Determine the (x, y) coordinate at the center of the cell enclosing the given text.  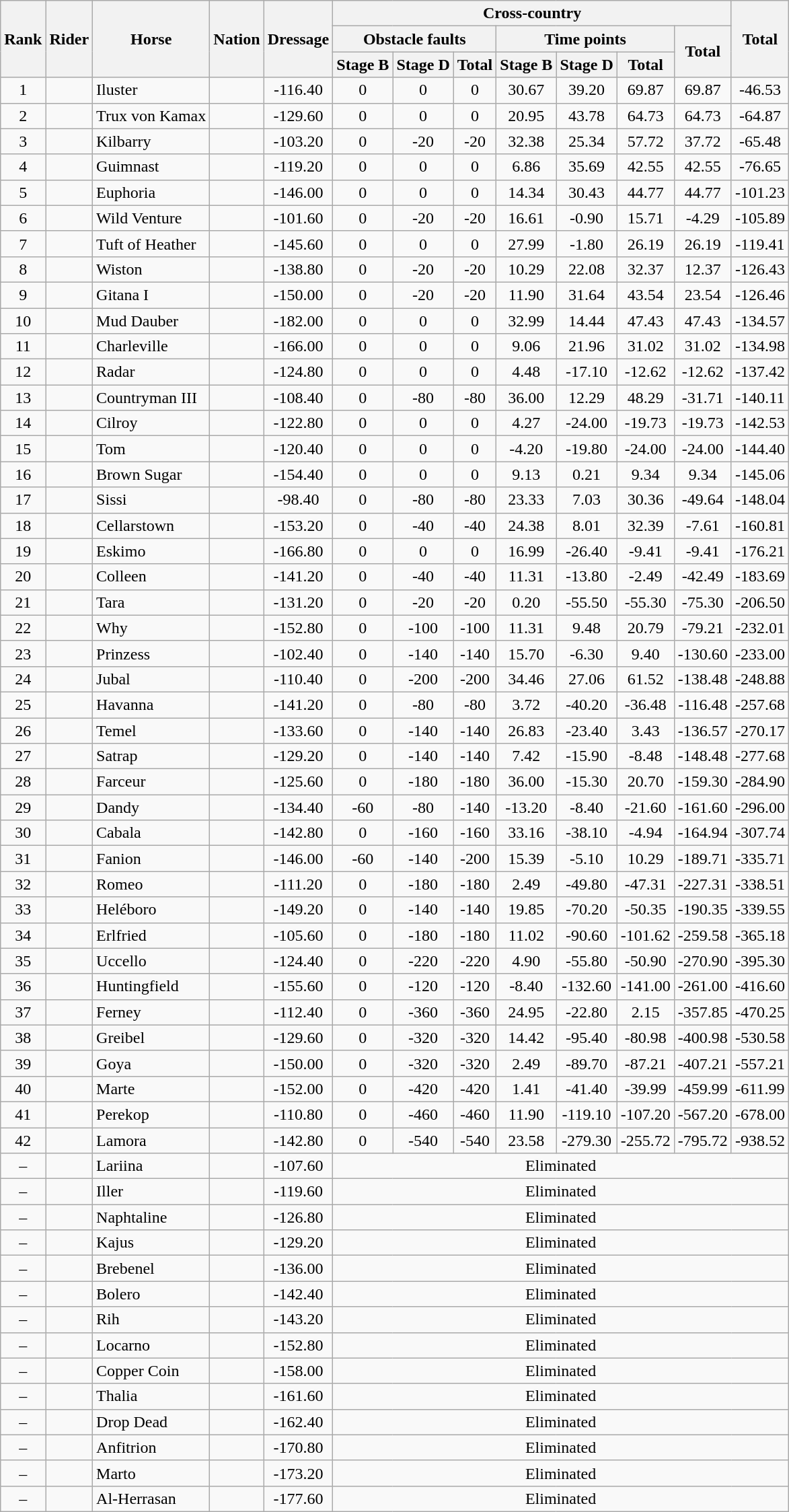
-144.40 (760, 449)
-160.81 (760, 526)
-122.80 (299, 423)
6.86 (526, 167)
14.42 (526, 1038)
Perekop (151, 1114)
7.42 (526, 756)
22 (23, 628)
Brebenel (151, 1268)
12 (23, 372)
-270.17 (760, 730)
-190.35 (702, 910)
-176.21 (760, 551)
20.95 (526, 116)
-103.20 (299, 141)
-400.98 (702, 1038)
Tuft of Heather (151, 244)
-261.00 (702, 986)
0.21 (587, 474)
-119.20 (299, 167)
-112.40 (299, 1012)
-124.40 (299, 961)
0.20 (526, 602)
Bolero (151, 1294)
-567.20 (702, 1114)
16.61 (526, 218)
-279.30 (587, 1141)
Kajus (151, 1243)
19 (23, 551)
Farceur (151, 782)
17 (23, 500)
-124.80 (299, 372)
4.90 (526, 961)
Obstacle faults (414, 39)
-257.68 (760, 705)
-119.41 (760, 244)
Colleen (151, 577)
-89.70 (587, 1063)
-102.40 (299, 653)
27.99 (526, 244)
15.39 (526, 859)
Trux von Kamax (151, 116)
-55.80 (587, 961)
-133.60 (299, 730)
-49.80 (587, 884)
Rank (23, 39)
-611.99 (760, 1089)
-50.90 (646, 961)
-148.48 (702, 756)
Anfitrion (151, 1447)
Iller (151, 1192)
-148.04 (760, 500)
-126.80 (299, 1217)
-255.72 (646, 1141)
30.67 (526, 90)
7.03 (587, 500)
6 (23, 218)
Mud Dauber (151, 321)
-4.29 (702, 218)
-120.40 (299, 449)
32.37 (646, 269)
-4.94 (646, 833)
Countryman III (151, 398)
23.58 (526, 1141)
Dressage (299, 39)
25.34 (587, 141)
Rih (151, 1320)
-307.74 (760, 833)
9.13 (526, 474)
-557.21 (760, 1063)
-119.10 (587, 1114)
28 (23, 782)
39.20 (587, 90)
-395.30 (760, 961)
-142.40 (299, 1294)
-42.49 (702, 577)
32.39 (646, 526)
-138.80 (299, 269)
15.71 (646, 218)
-277.68 (760, 756)
-407.21 (702, 1063)
-132.60 (587, 986)
-105.89 (760, 218)
Cross-country (533, 13)
-137.42 (760, 372)
-182.00 (299, 321)
-138.48 (702, 679)
41 (23, 1114)
2.15 (646, 1012)
24.95 (526, 1012)
-19.80 (587, 449)
15 (23, 449)
Gitana I (151, 295)
Satrap (151, 756)
Charleville (151, 347)
1.41 (526, 1089)
-142.53 (760, 423)
16 (23, 474)
Wiston (151, 269)
4.27 (526, 423)
-116.48 (702, 705)
7 (23, 244)
-335.71 (760, 859)
-357.85 (702, 1012)
10 (23, 321)
11.02 (526, 935)
-284.90 (760, 782)
-41.40 (587, 1089)
-189.71 (702, 859)
Tara (151, 602)
-270.90 (702, 961)
-183.69 (760, 577)
-13.20 (526, 807)
Euphoria (151, 192)
-105.60 (299, 935)
-107.20 (646, 1114)
-365.18 (760, 935)
Prinzess (151, 653)
-46.53 (760, 90)
-75.30 (702, 602)
43.78 (587, 116)
-126.43 (760, 269)
Naphtaline (151, 1217)
31.64 (587, 295)
Greibel (151, 1038)
9.48 (587, 628)
Guimnast (151, 167)
Dandy (151, 807)
23.33 (526, 500)
-101.62 (646, 935)
-90.60 (587, 935)
-4.20 (526, 449)
4.48 (526, 372)
20.70 (646, 782)
-55.50 (587, 602)
Heléboro (151, 910)
-159.30 (702, 782)
-795.72 (702, 1141)
22.08 (587, 269)
-131.20 (299, 602)
-22.80 (587, 1012)
-154.40 (299, 474)
Copper Coin (151, 1371)
42 (23, 1141)
-0.90 (587, 218)
-39.99 (646, 1089)
21.96 (587, 347)
Romeo (151, 884)
11 (23, 347)
26 (23, 730)
19.85 (526, 910)
3.43 (646, 730)
-36.48 (646, 705)
-119.60 (299, 1192)
-13.80 (587, 577)
48.29 (646, 398)
-338.51 (760, 884)
-232.01 (760, 628)
-40.20 (587, 705)
-98.40 (299, 500)
Thalia (151, 1396)
-55.30 (646, 602)
-50.35 (646, 910)
14 (23, 423)
Marto (151, 1473)
24 (23, 679)
-145.60 (299, 244)
26.83 (526, 730)
-1.80 (587, 244)
-101.23 (760, 192)
12.29 (587, 398)
-110.80 (299, 1114)
Wild Venture (151, 218)
27 (23, 756)
-15.90 (587, 756)
3.72 (526, 705)
39 (23, 1063)
9.40 (646, 653)
4 (23, 167)
-339.55 (760, 910)
-2.49 (646, 577)
-31.71 (702, 398)
-23.40 (587, 730)
-206.50 (760, 602)
Rider (69, 39)
37 (23, 1012)
-47.31 (646, 884)
34.46 (526, 679)
-248.88 (760, 679)
Temel (151, 730)
-134.40 (299, 807)
Jubal (151, 679)
32.99 (526, 321)
-143.20 (299, 1320)
Drop Dead (151, 1422)
9.06 (526, 347)
20 (23, 577)
-21.60 (646, 807)
Iluster (151, 90)
-259.58 (702, 935)
-110.40 (299, 679)
Radar (151, 372)
Locarno (151, 1345)
Marte (151, 1089)
-134.98 (760, 347)
18 (23, 526)
40 (23, 1089)
23 (23, 653)
5 (23, 192)
21 (23, 602)
-158.00 (299, 1371)
33 (23, 910)
12.37 (702, 269)
30 (23, 833)
-140.11 (760, 398)
-111.20 (299, 884)
-162.40 (299, 1422)
Fanion (151, 859)
-125.60 (299, 782)
30.43 (587, 192)
Erlfried (151, 935)
-152.00 (299, 1089)
-145.06 (760, 474)
Huntingfield (151, 986)
Nation (237, 39)
8.01 (587, 526)
-79.21 (702, 628)
-64.87 (760, 116)
-5.10 (587, 859)
35 (23, 961)
-6.30 (587, 653)
Kilbarry (151, 141)
-136.00 (299, 1268)
-149.20 (299, 910)
Al-Herrasan (151, 1499)
31 (23, 859)
Sissi (151, 500)
Tom (151, 449)
20.79 (646, 628)
-26.40 (587, 551)
-108.40 (299, 398)
-170.80 (299, 1447)
14.44 (587, 321)
-95.40 (587, 1038)
-134.57 (760, 321)
-116.40 (299, 90)
33.16 (526, 833)
-15.30 (587, 782)
Ferney (151, 1012)
Havanna (151, 705)
-153.20 (299, 526)
Horse (151, 39)
-166.80 (299, 551)
23.54 (702, 295)
-678.00 (760, 1114)
-470.25 (760, 1012)
3 (23, 141)
-136.57 (702, 730)
-227.31 (702, 884)
24.38 (526, 526)
61.52 (646, 679)
16.99 (526, 551)
-459.99 (702, 1089)
-38.10 (587, 833)
37.72 (702, 141)
-65.48 (760, 141)
32.38 (526, 141)
-107.60 (299, 1166)
-938.52 (760, 1141)
32 (23, 884)
Cilroy (151, 423)
-166.00 (299, 347)
-416.60 (760, 986)
36 (23, 986)
-164.94 (702, 833)
2 (23, 116)
1 (23, 90)
Lamora (151, 1141)
-233.00 (760, 653)
-141.00 (646, 986)
-80.98 (646, 1038)
Uccello (151, 961)
35.69 (587, 167)
-70.20 (587, 910)
Cellarstown (151, 526)
15.70 (526, 653)
14.34 (526, 192)
-87.21 (646, 1063)
27.06 (587, 679)
Eskimo (151, 551)
-130.60 (702, 653)
8 (23, 269)
-7.61 (702, 526)
-530.58 (760, 1038)
-177.60 (299, 1499)
-76.65 (760, 167)
Cabala (151, 833)
-8.48 (646, 756)
25 (23, 705)
13 (23, 398)
57.72 (646, 141)
-17.10 (587, 372)
38 (23, 1038)
9 (23, 295)
-296.00 (760, 807)
-126.46 (760, 295)
-101.60 (299, 218)
-49.64 (702, 500)
Lariina (151, 1166)
Time points (585, 39)
43.54 (646, 295)
29 (23, 807)
30.36 (646, 500)
Why (151, 628)
Brown Sugar (151, 474)
34 (23, 935)
-173.20 (299, 1473)
Goya (151, 1063)
-155.60 (299, 986)
